Capture the cell that displays the provided text and extract its [x, y] central coordinate. 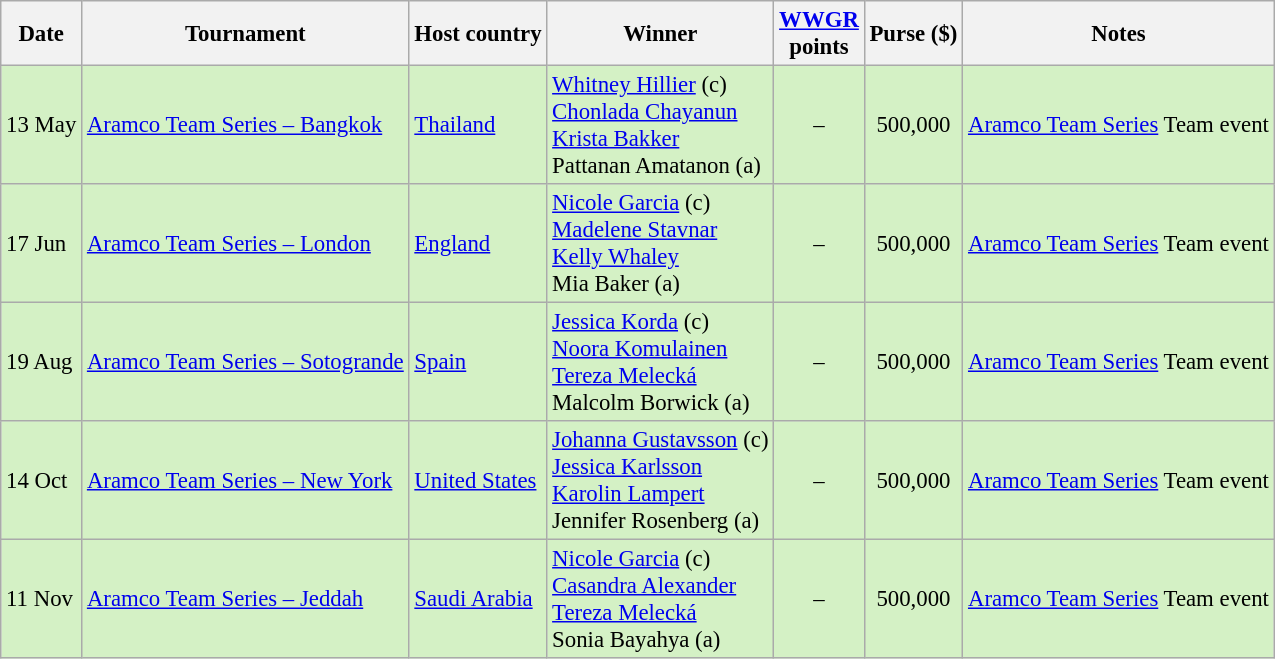
Date [42, 34]
Notes [1119, 34]
Aramco Team Series – Sotogrande [246, 362]
13 May [42, 126]
19 Aug [42, 362]
Purse ($) [914, 34]
Tournament [246, 34]
Nicole Garcia (c) Casandra Alexander Tereza Melecká Sonia Bayahya (a) [660, 600]
Jessica Korda (c) Noora Komulainen Tereza Melecká Malcolm Borwick (a) [660, 362]
England [478, 244]
Thailand [478, 126]
WWGRpoints [819, 34]
Host country [478, 34]
Saudi Arabia [478, 600]
Nicole Garcia (c) Madelene Stavnar Kelly Whaley Mia Baker (a) [660, 244]
Spain [478, 362]
Aramco Team Series – Bangkok [246, 126]
Whitney Hillier (c) Chonlada Chayanun Krista Bakker Pattanan Amatanon (a) [660, 126]
Johanna Gustavsson (c) Jessica Karlsson Karolin Lampert Jennifer Rosenberg (a) [660, 480]
Aramco Team Series – Jeddah [246, 600]
Aramco Team Series – London [246, 244]
Aramco Team Series – New York [246, 480]
United States [478, 480]
11 Nov [42, 600]
17 Jun [42, 244]
Winner [660, 34]
14 Oct [42, 480]
